From the cell containing the given text, extract its center point as (x, y) coordinate. 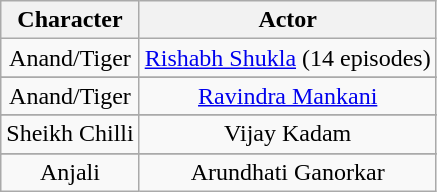
Arundhati Ganorkar (288, 172)
Vijay Kadam (288, 134)
Anjali (70, 172)
Ravindra Mankani (288, 96)
Actor (288, 20)
Sheikh Chilli (70, 134)
Character (70, 20)
Rishabh Shukla (14 episodes) (288, 58)
